Locate the cell with the specified text and output its (X, Y) center coordinate. 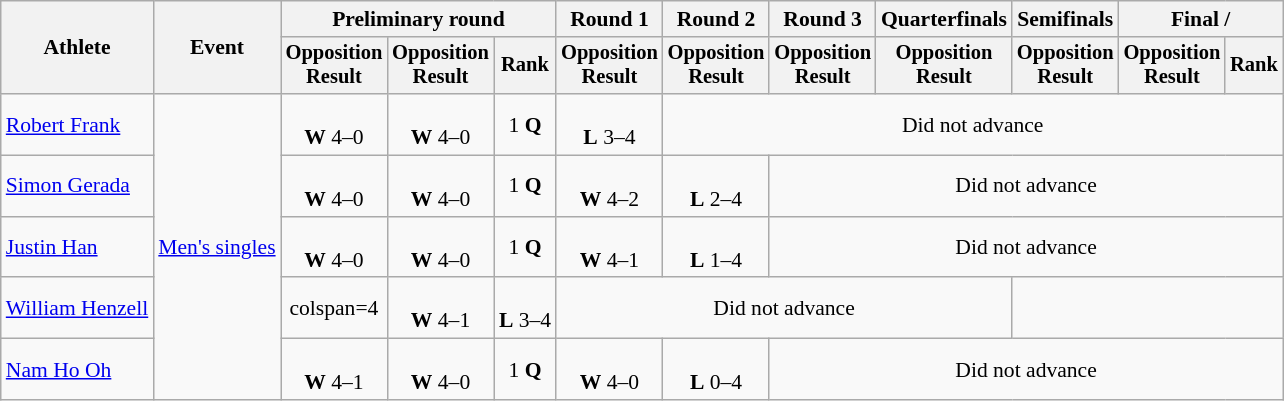
W 4–2 (610, 186)
Quarterfinals (944, 19)
William Henzell (78, 308)
Round 2 (716, 19)
Round 3 (822, 19)
Simon Gerada (78, 186)
Robert Frank (78, 124)
Nam Ho Oh (78, 370)
Men's singles (216, 247)
Event (216, 48)
Athlete (78, 48)
Round 1 (610, 19)
colspan=4 (334, 308)
Final / (1201, 19)
Justin Han (78, 248)
L 0–4 (716, 370)
Preliminary round (419, 19)
Semifinals (1066, 19)
L 2–4 (716, 186)
L 1–4 (716, 248)
